Locate the cell with the specified text and output its [x, y] center coordinate. 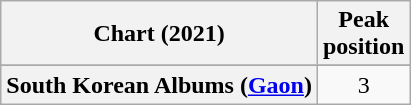
Chart (2021) [160, 34]
Peakposition [363, 34]
3 [363, 85]
South Korean Albums (Gaon) [160, 85]
